Search for the cell housing the specified text and yield its [X, Y] center coordinate. 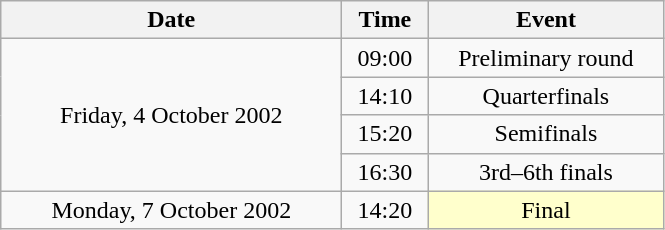
Event [546, 20]
Date [172, 20]
Monday, 7 October 2002 [172, 210]
15:20 [385, 134]
09:00 [385, 58]
Quarterfinals [546, 96]
Time [385, 20]
Preliminary round [546, 58]
Final [546, 210]
16:30 [385, 172]
3rd–6th finals [546, 172]
Semifinals [546, 134]
14:20 [385, 210]
14:10 [385, 96]
Friday, 4 October 2002 [172, 115]
